Pinpoint the cell where the given text exists, returning its [x, y] midpoint coordinate. 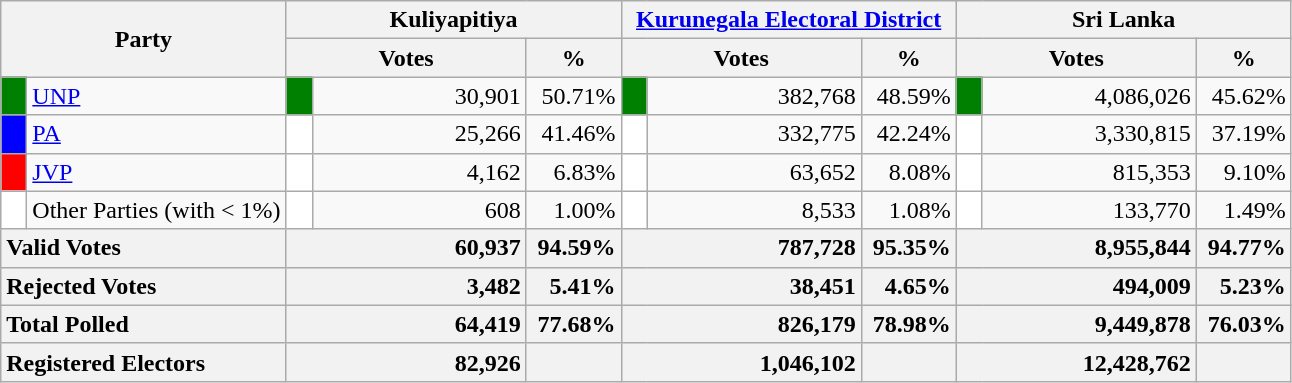
Other Parties (with < 1%) [156, 210]
77.68% [574, 324]
Party [144, 39]
78.98% [908, 324]
5.23% [1244, 286]
5.41% [574, 286]
63,652 [754, 172]
42.24% [908, 134]
826,179 [741, 324]
41.46% [574, 134]
94.59% [574, 248]
133,770 [1089, 210]
3,330,815 [1089, 134]
1.00% [574, 210]
25,266 [419, 134]
Valid Votes [144, 248]
608 [419, 210]
9,449,878 [1076, 324]
Registered Electors [144, 362]
95.35% [908, 248]
Total Polled [144, 324]
50.71% [574, 96]
1.08% [908, 210]
76.03% [1244, 324]
332,775 [754, 134]
Sri Lanka [1124, 20]
382,768 [754, 96]
9.10% [1244, 172]
60,937 [406, 248]
6.83% [574, 172]
787,728 [741, 248]
494,009 [1076, 286]
45.62% [1244, 96]
37.19% [1244, 134]
12,428,762 [1076, 362]
64,419 [406, 324]
8,533 [754, 210]
UNP [156, 96]
94.77% [1244, 248]
30,901 [419, 96]
Kurunegala Electoral District [788, 20]
815,353 [1089, 172]
82,926 [406, 362]
4,086,026 [1089, 96]
Rejected Votes [144, 286]
3,482 [406, 286]
38,451 [741, 286]
PA [156, 134]
8,955,844 [1076, 248]
4,162 [419, 172]
4.65% [908, 286]
1.49% [1244, 210]
JVP [156, 172]
48.59% [908, 96]
1,046,102 [741, 362]
8.08% [908, 172]
Kuliyapitiya [454, 20]
